Return (x, y) of the center of cell containing provided text 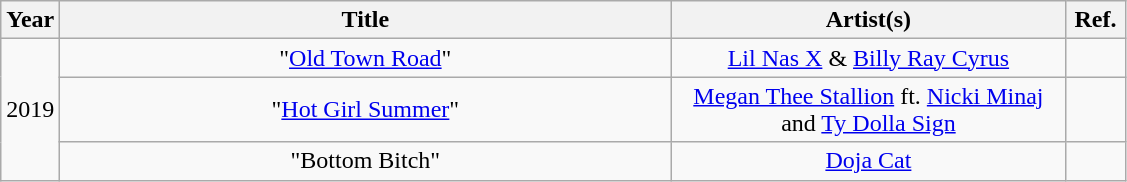
"Old Town Road" (366, 58)
Artist(s) (868, 20)
Doja Cat (868, 161)
2019 (30, 110)
"Hot Girl Summer" (366, 110)
Title (366, 20)
"Bottom Bitch" (366, 161)
Lil Nas X & Billy Ray Cyrus (868, 58)
Megan Thee Stallion ft. Nicki Minaj and Ty Dolla Sign (868, 110)
Year (30, 20)
Ref. (1096, 20)
